Locate the cell with the specified text and output its (x, y) center coordinate. 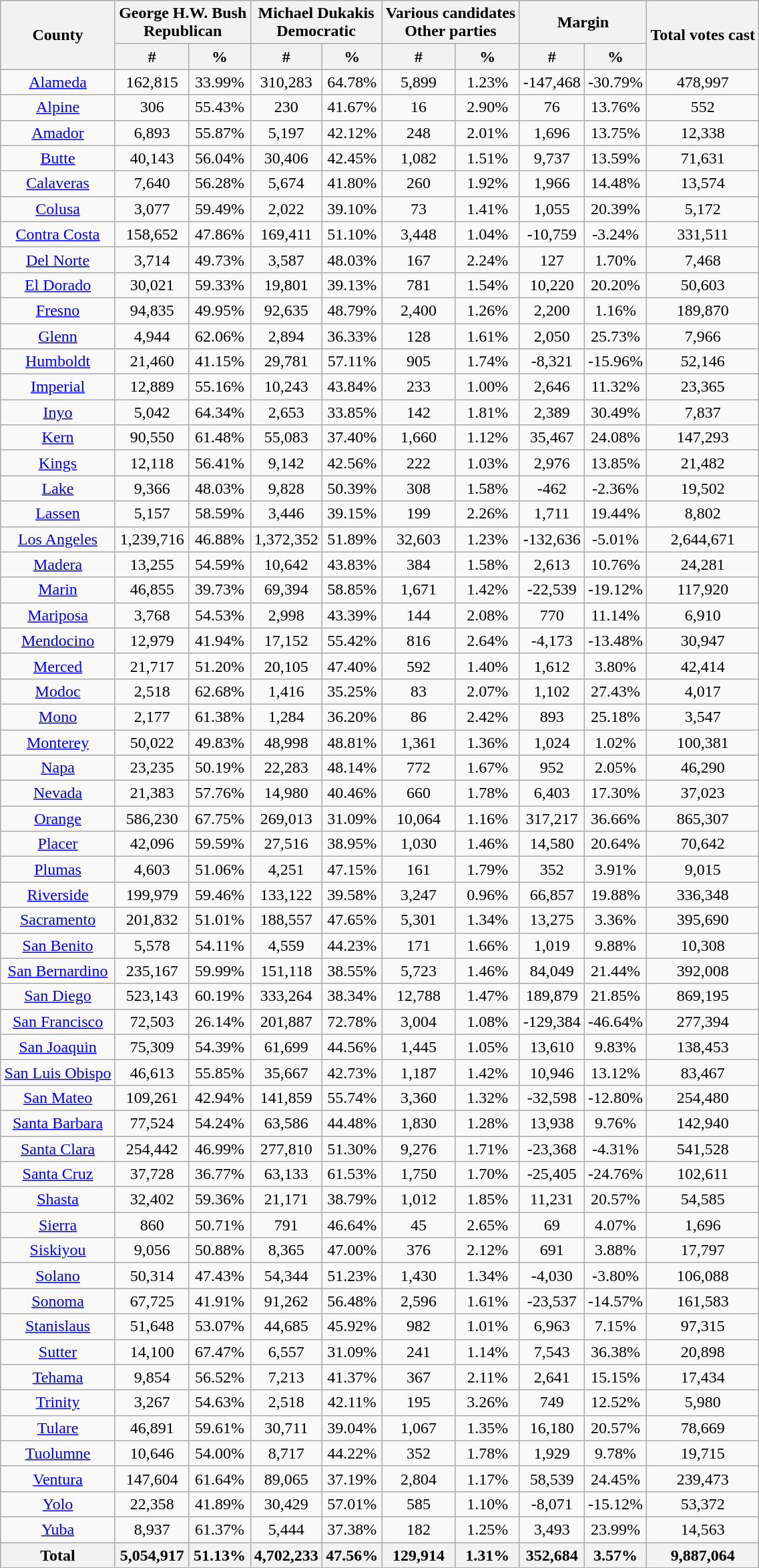
Los Angeles (58, 539)
1.03% (487, 463)
21,717 (152, 666)
51.06% (220, 869)
9,887,064 (703, 1555)
147,293 (703, 438)
3,267 (152, 1403)
-4,030 (551, 1276)
Kern (58, 438)
2,894 (286, 336)
1.31% (487, 1555)
144 (419, 615)
30,406 (286, 158)
83,467 (703, 1072)
El Dorado (58, 285)
310,283 (286, 82)
38.55% (352, 971)
133,122 (286, 895)
Colusa (58, 209)
72.78% (352, 1022)
51.01% (220, 920)
47.00% (352, 1250)
865,307 (703, 819)
Plumas (58, 869)
75,309 (152, 1047)
585 (419, 1504)
67.75% (220, 819)
58,539 (551, 1479)
Margin (583, 23)
56.04% (220, 158)
1,082 (419, 158)
62.68% (220, 691)
2,804 (419, 1479)
2,613 (551, 564)
12,118 (152, 463)
12.52% (615, 1403)
51.13% (220, 1555)
5,980 (703, 1403)
9,056 (152, 1250)
1,055 (551, 209)
1.47% (487, 996)
7,640 (152, 183)
749 (551, 1403)
20,898 (703, 1352)
1,372,352 (286, 539)
-32,598 (551, 1098)
73 (419, 209)
Nevada (58, 793)
1,416 (286, 691)
781 (419, 285)
San Diego (58, 996)
71,631 (703, 158)
Lake (58, 488)
-4.31% (615, 1148)
Del Norte (58, 260)
14.48% (615, 183)
Placer (58, 844)
5,578 (152, 945)
-462 (551, 488)
38.79% (352, 1200)
42.73% (352, 1072)
17.30% (615, 793)
61.37% (220, 1529)
306 (152, 107)
1.35% (487, 1428)
55.74% (352, 1098)
770 (551, 615)
76 (551, 107)
8,802 (703, 514)
13,275 (551, 920)
2,644,671 (703, 539)
51.89% (352, 539)
Total (58, 1555)
47.43% (220, 1276)
Yolo (58, 1504)
772 (419, 768)
42,414 (703, 666)
1.01% (487, 1326)
-24.76% (615, 1174)
35,467 (551, 438)
54.00% (220, 1453)
-147,468 (551, 82)
57.11% (352, 362)
17,152 (286, 641)
10.76% (615, 564)
199 (419, 514)
1,430 (419, 1276)
17,434 (703, 1377)
1,030 (419, 844)
61.48% (220, 438)
4,251 (286, 869)
188,557 (286, 920)
56.52% (220, 1377)
3,448 (419, 234)
50,022 (152, 743)
San Luis Obispo (58, 1072)
25.73% (615, 336)
2.07% (487, 691)
Monterey (58, 743)
Calaveras (58, 183)
54.39% (220, 1047)
Total votes cast (703, 35)
30,711 (286, 1428)
1.28% (487, 1123)
97,315 (703, 1326)
4,702,233 (286, 1555)
21,482 (703, 463)
233 (419, 387)
62.06% (220, 336)
3,768 (152, 615)
54.63% (220, 1403)
64.78% (352, 82)
36.20% (352, 717)
-22,539 (551, 590)
San Benito (58, 945)
54,585 (703, 1200)
66,857 (551, 895)
63,133 (286, 1174)
-46.64% (615, 1022)
50,603 (703, 285)
39.58% (352, 895)
8,365 (286, 1250)
41.80% (352, 183)
-23,537 (551, 1301)
48,998 (286, 743)
54.59% (220, 564)
48.14% (352, 768)
Santa Cruz (58, 1174)
59.33% (220, 285)
10,946 (551, 1072)
3.26% (487, 1403)
59.59% (220, 844)
50.19% (220, 768)
47.15% (352, 869)
384 (419, 564)
69 (551, 1225)
7,837 (703, 412)
15.15% (615, 1377)
952 (551, 768)
48.81% (352, 743)
46,613 (152, 1072)
53,372 (703, 1504)
162,815 (152, 82)
55.85% (220, 1072)
1.08% (487, 1022)
6,403 (551, 793)
660 (419, 793)
23,235 (152, 768)
1.92% (487, 183)
9,142 (286, 463)
55.87% (220, 133)
Siskiyou (58, 1250)
San Mateo (58, 1098)
1,024 (551, 743)
42.94% (220, 1098)
1.12% (487, 438)
45 (419, 1225)
14,580 (551, 844)
3.80% (615, 666)
151,118 (286, 971)
37.19% (352, 1479)
10,646 (152, 1453)
37.38% (352, 1529)
Mono (58, 717)
1,966 (551, 183)
21,171 (286, 1200)
5,054,917 (152, 1555)
Sacramento (58, 920)
109,261 (152, 1098)
86 (419, 717)
92,635 (286, 310)
-14.57% (615, 1301)
2,050 (551, 336)
893 (551, 717)
117,920 (703, 590)
54,344 (286, 1276)
42,096 (152, 844)
13.12% (615, 1072)
199,979 (152, 895)
1,830 (419, 1123)
254,442 (152, 1148)
41.37% (352, 1377)
3,547 (703, 717)
9,015 (703, 869)
523,143 (152, 996)
6,557 (286, 1352)
9,737 (551, 158)
Mendocino (58, 641)
1,929 (551, 1453)
6,893 (152, 133)
-10,759 (551, 234)
55.16% (220, 387)
1.04% (487, 234)
60.19% (220, 996)
32,603 (419, 539)
3,077 (152, 209)
1.00% (487, 387)
Santa Clara (58, 1148)
17,797 (703, 1250)
30.49% (615, 412)
48.79% (352, 310)
41.67% (352, 107)
2,646 (551, 387)
46,290 (703, 768)
2.08% (487, 615)
26.14% (220, 1022)
4,017 (703, 691)
56.48% (352, 1301)
44.48% (352, 1123)
58.59% (220, 514)
3.88% (615, 1250)
1,612 (551, 666)
27,516 (286, 844)
37.40% (352, 438)
7,213 (286, 1377)
39.13% (352, 285)
5,042 (152, 412)
2,389 (551, 412)
1.40% (487, 666)
55.43% (220, 107)
-19.12% (615, 590)
51,648 (152, 1326)
50.71% (220, 1225)
Orange (58, 819)
42.12% (352, 133)
3,360 (419, 1098)
George H.W. BushRepublican (183, 23)
1,239,716 (152, 539)
Amador (58, 133)
9,366 (152, 488)
5,674 (286, 183)
2,400 (419, 310)
46.64% (352, 1225)
-3.80% (615, 1276)
9.83% (615, 1047)
Tuolumne (58, 1453)
San Joaquin (58, 1047)
7,543 (551, 1352)
Various candidatesOther parties (451, 23)
43.39% (352, 615)
13,255 (152, 564)
222 (419, 463)
142 (419, 412)
-15.96% (615, 362)
27.43% (615, 691)
40,143 (152, 158)
51.30% (352, 1148)
1.05% (487, 1047)
44.56% (352, 1047)
91,262 (286, 1301)
2.24% (487, 260)
4,603 (152, 869)
3,247 (419, 895)
19,715 (703, 1453)
106,088 (703, 1276)
Butte (58, 158)
3.36% (615, 920)
586,230 (152, 819)
83 (419, 691)
Sutter (58, 1352)
1,750 (419, 1174)
46.88% (220, 539)
36.66% (615, 819)
13.76% (615, 107)
367 (419, 1377)
33.85% (352, 412)
23,365 (703, 387)
54.53% (220, 615)
1.66% (487, 945)
2.12% (487, 1250)
331,511 (703, 234)
195 (419, 1403)
2.64% (487, 641)
47.40% (352, 666)
201,832 (152, 920)
128 (419, 336)
44.23% (352, 945)
Stanislaus (58, 1326)
235,167 (152, 971)
1.79% (487, 869)
24.08% (615, 438)
16 (419, 107)
277,810 (286, 1148)
5,157 (152, 514)
161 (419, 869)
51.20% (220, 666)
61.53% (352, 1174)
63,586 (286, 1123)
2,641 (551, 1377)
Lassen (58, 514)
-3.24% (615, 234)
Shasta (58, 1200)
269,013 (286, 819)
21,460 (152, 362)
43.83% (352, 564)
Contra Costa (58, 234)
Tehama (58, 1377)
127 (551, 260)
67,725 (152, 1301)
7.15% (615, 1326)
Solano (58, 1276)
2,022 (286, 209)
47.86% (220, 234)
-15.12% (615, 1504)
53.07% (220, 1326)
1,671 (419, 590)
44.22% (352, 1453)
2.65% (487, 1225)
5,172 (703, 209)
39.10% (352, 209)
19.88% (615, 895)
Sonoma (58, 1301)
129,914 (419, 1555)
10,308 (703, 945)
12,979 (152, 641)
1.54% (487, 285)
2.05% (615, 768)
2.26% (487, 514)
5,301 (419, 920)
33.99% (220, 82)
14,100 (152, 1352)
158,652 (152, 234)
3,446 (286, 514)
37,023 (703, 793)
41.94% (220, 641)
25.18% (615, 717)
14,980 (286, 793)
Ventura (58, 1479)
9,854 (152, 1377)
691 (551, 1250)
1,012 (419, 1200)
2,200 (551, 310)
54.11% (220, 945)
376 (419, 1250)
41.15% (220, 362)
38.95% (352, 844)
8,937 (152, 1529)
5,899 (419, 82)
Fresno (58, 310)
20,105 (286, 666)
1.85% (487, 1200)
5,723 (419, 971)
254,480 (703, 1098)
11,231 (551, 1200)
39.73% (220, 590)
San Bernardino (58, 971)
16,180 (551, 1428)
2.11% (487, 1377)
35,667 (286, 1072)
64.34% (220, 412)
59.61% (220, 1428)
-5.01% (615, 539)
49.83% (220, 743)
21.85% (615, 996)
59.99% (220, 971)
42.56% (352, 463)
42.45% (352, 158)
-23,368 (551, 1148)
61.64% (220, 1479)
2,998 (286, 615)
2.90% (487, 107)
3,004 (419, 1022)
248 (419, 133)
138,453 (703, 1047)
Yuba (58, 1529)
189,870 (703, 310)
43.84% (352, 387)
336,348 (703, 895)
Riverside (58, 895)
-2.36% (615, 488)
230 (286, 107)
36.77% (220, 1174)
19,801 (286, 285)
51.23% (352, 1276)
Alameda (58, 82)
77,524 (152, 1123)
241 (419, 1352)
1.36% (487, 743)
12,788 (419, 996)
2,596 (419, 1301)
84,049 (551, 971)
10,243 (286, 387)
Modoc (58, 691)
2,653 (286, 412)
22,358 (152, 1504)
57.01% (352, 1504)
4.07% (615, 1225)
35.25% (352, 691)
1.74% (487, 362)
1.14% (487, 1352)
47.56% (352, 1555)
Santa Barbara (58, 1123)
905 (419, 362)
50.88% (220, 1250)
1.51% (487, 158)
30,021 (152, 285)
5,444 (286, 1529)
36.38% (615, 1352)
13.59% (615, 158)
61,699 (286, 1047)
-30.79% (615, 82)
49.73% (220, 260)
277,394 (703, 1022)
1,660 (419, 438)
13,574 (703, 183)
1,187 (419, 1072)
4,559 (286, 945)
169,411 (286, 234)
54.24% (220, 1123)
Trinity (58, 1403)
-12.80% (615, 1098)
260 (419, 183)
3,493 (551, 1529)
308 (419, 488)
552 (703, 107)
1,067 (419, 1428)
8,717 (286, 1453)
52,146 (703, 362)
50.39% (352, 488)
Glenn (58, 336)
7,966 (703, 336)
20.64% (615, 844)
Napa (58, 768)
Merced (58, 666)
1.26% (487, 310)
39.15% (352, 514)
1.17% (487, 1479)
41.91% (220, 1301)
Humboldt (58, 362)
1,019 (551, 945)
10,642 (286, 564)
1,445 (419, 1047)
12,338 (703, 133)
78,669 (703, 1428)
1,361 (419, 743)
90,550 (152, 438)
1.81% (487, 412)
Alpine (58, 107)
3.91% (615, 869)
58.85% (352, 590)
11.14% (615, 615)
2,976 (551, 463)
142,940 (703, 1123)
46.99% (220, 1148)
395,690 (703, 920)
24,281 (703, 564)
Imperial (58, 387)
30,429 (286, 1504)
816 (419, 641)
San Francisco (58, 1022)
9.78% (615, 1453)
982 (419, 1326)
70,642 (703, 844)
2.01% (487, 133)
57.76% (220, 793)
9.76% (615, 1123)
Mariposa (58, 615)
13.75% (615, 133)
2.42% (487, 717)
102,611 (703, 1174)
860 (152, 1225)
333,264 (286, 996)
2,177 (152, 717)
592 (419, 666)
3,587 (286, 260)
1.41% (487, 209)
20.39% (615, 209)
201,887 (286, 1022)
189,879 (551, 996)
23.99% (615, 1529)
40.46% (352, 793)
67.47% (220, 1352)
37,728 (152, 1174)
392,008 (703, 971)
59.46% (220, 895)
30,947 (703, 641)
39.04% (352, 1428)
6,910 (703, 615)
50,314 (152, 1276)
41.89% (220, 1504)
7,468 (703, 260)
County (58, 35)
10,064 (419, 819)
0.96% (487, 895)
5,197 (286, 133)
352,684 (551, 1555)
49.95% (220, 310)
-25,405 (551, 1174)
94,835 (152, 310)
239,473 (703, 1479)
-4,173 (551, 641)
-129,384 (551, 1022)
9.88% (615, 945)
14,563 (703, 1529)
141,859 (286, 1098)
56.41% (220, 463)
44,685 (286, 1326)
69,394 (286, 590)
Madera (58, 564)
20.20% (615, 285)
61.38% (220, 717)
1.10% (487, 1504)
1.25% (487, 1529)
6,963 (551, 1326)
55,083 (286, 438)
32,402 (152, 1200)
-8,321 (551, 362)
9,828 (286, 488)
Marin (58, 590)
13,610 (551, 1047)
869,195 (703, 996)
4,944 (152, 336)
46,891 (152, 1428)
11.32% (615, 387)
55.42% (352, 641)
51.10% (352, 234)
47.65% (352, 920)
10,220 (551, 285)
171 (419, 945)
182 (419, 1529)
46,855 (152, 590)
1.67% (487, 768)
13,938 (551, 1123)
Inyo (58, 412)
-13.48% (615, 641)
1,102 (551, 691)
29,781 (286, 362)
36.33% (352, 336)
317,217 (551, 819)
161,583 (703, 1301)
24.45% (615, 1479)
1.32% (487, 1098)
89,065 (286, 1479)
541,528 (703, 1148)
19,502 (703, 488)
100,381 (703, 743)
1.71% (487, 1148)
1.02% (615, 743)
72,503 (152, 1022)
38.34% (352, 996)
Michael DukakisDemocratic (316, 23)
-132,636 (551, 539)
13.85% (615, 463)
1,711 (551, 514)
1,284 (286, 717)
42.11% (352, 1403)
167 (419, 260)
12,889 (152, 387)
3,714 (152, 260)
3.57% (615, 1555)
45.92% (352, 1326)
Sierra (58, 1225)
Kings (58, 463)
791 (286, 1225)
19.44% (615, 514)
21.44% (615, 971)
478,997 (703, 82)
56.28% (220, 183)
22,283 (286, 768)
147,604 (152, 1479)
59.49% (220, 209)
9,276 (419, 1148)
Tulare (58, 1428)
-8,071 (551, 1504)
59.36% (220, 1200)
21,383 (152, 793)
